Capture the cell that displays the provided text and extract its (x, y) central coordinate. 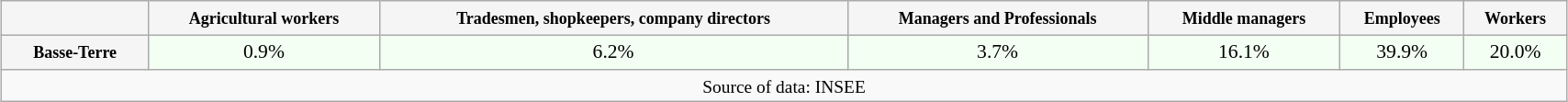
Middle managers (1244, 18)
20.0% (1516, 53)
6.2% (613, 53)
Basse-Terre (75, 53)
Source of data: INSEE (784, 86)
39.9% (1403, 53)
Employees (1403, 18)
Workers (1516, 18)
Agricultural workers (264, 18)
Managers and Professionals (997, 18)
3.7% (997, 53)
16.1% (1244, 53)
0.9% (264, 53)
Tradesmen, shopkeepers, company directors (613, 18)
